Identify which cell holds the provided text, then report its [x, y] central coordinate. 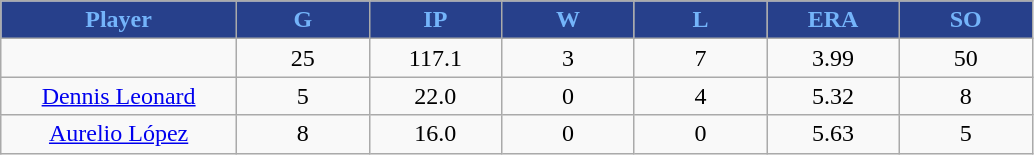
16.0 [436, 134]
SO [966, 20]
5.63 [834, 134]
3.99 [834, 58]
117.1 [436, 58]
ERA [834, 20]
3 [568, 58]
25 [302, 58]
5.32 [834, 96]
Aurelio López [119, 134]
L [700, 20]
4 [700, 96]
22.0 [436, 96]
50 [966, 58]
G [302, 20]
Dennis Leonard [119, 96]
Player [119, 20]
W [568, 20]
IP [436, 20]
7 [700, 58]
